Determine the [x, y] coordinate at the center of the cell enclosing the given text.  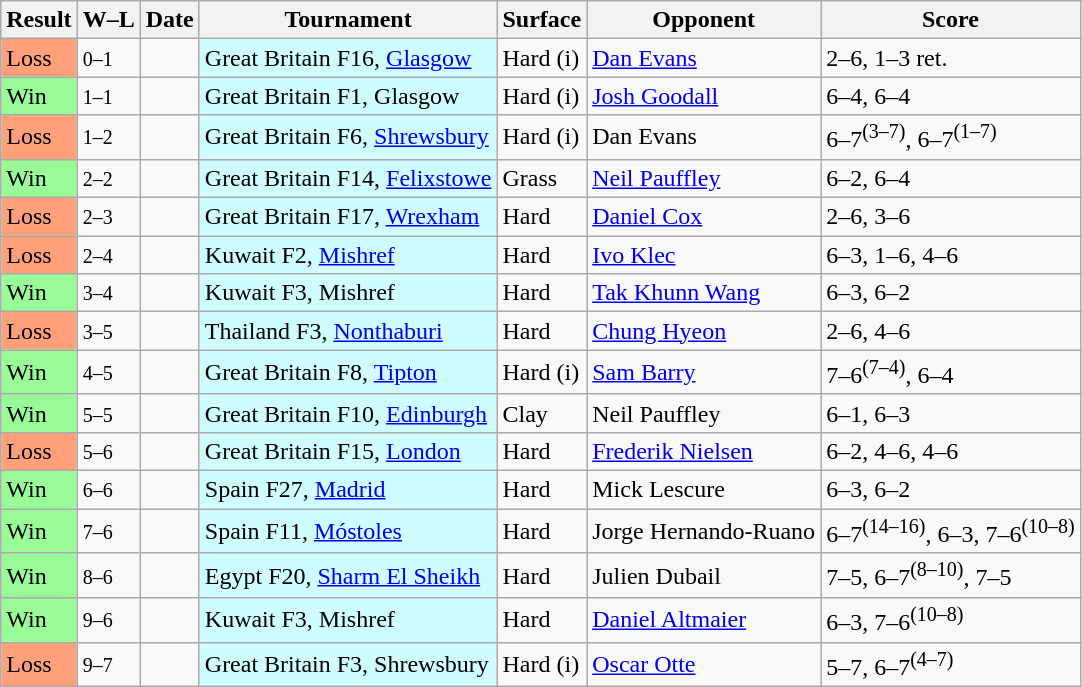
Result [39, 20]
2–4 [108, 255]
7–6 [108, 532]
Opponent [704, 20]
6–2, 6–4 [951, 178]
Spain F27, Madrid [348, 489]
Daniel Altmaier [704, 620]
5–5 [108, 413]
3–5 [108, 331]
6–2, 4–6, 4–6 [951, 451]
6–4, 6–4 [951, 96]
2–6, 4–6 [951, 331]
Great Britain F6, Shrewsbury [348, 138]
Jorge Hernando-Ruano [704, 532]
7–5, 6–7(8–10), 7–5 [951, 576]
Great Britain F1, Glasgow [348, 96]
Egypt F20, Sharm El Sheikh [348, 576]
Great Britain F8, Tipton [348, 372]
Date [170, 20]
Tournament [348, 20]
0–1 [108, 58]
8–6 [108, 576]
1–1 [108, 96]
6–7(3–7), 6–7(1–7) [951, 138]
2–6, 1–3 ret. [951, 58]
Surface [542, 20]
7–6(7–4), 6–4 [951, 372]
6–7(14–16), 6–3, 7–6(10–8) [951, 532]
Oscar Otte [704, 664]
9–6 [108, 620]
Great Britain F16, Glasgow [348, 58]
Ivo Klec [704, 255]
2–2 [108, 178]
3–4 [108, 293]
Frederik Nielsen [704, 451]
5–6 [108, 451]
Julien Dubail [704, 576]
Josh Goodall [704, 96]
4–5 [108, 372]
6–3, 1–6, 4–6 [951, 255]
6–1, 6–3 [951, 413]
6–6 [108, 489]
Daniel Cox [704, 217]
6–3, 7–6(10–8) [951, 620]
9–7 [108, 664]
Kuwait F2, Mishref [348, 255]
2–3 [108, 217]
Grass [542, 178]
Tak Khunn Wang [704, 293]
Thailand F3, Nonthaburi [348, 331]
Great Britain F10, Edinburgh [348, 413]
W–L [108, 20]
Sam Barry [704, 372]
Score [951, 20]
Great Britain F14, Felixstowe [348, 178]
Clay [542, 413]
Spain F11, Móstoles [348, 532]
Great Britain F3, Shrewsbury [348, 664]
Mick Lescure [704, 489]
5–7, 6–7(4–7) [951, 664]
2–6, 3–6 [951, 217]
Great Britain F15, London [348, 451]
Chung Hyeon [704, 331]
Great Britain F17, Wrexham [348, 217]
1–2 [108, 138]
